Search for the cell housing the specified text and yield its [x, y] center coordinate. 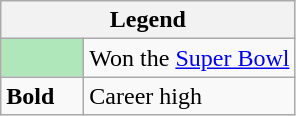
Won the Super Bowl [190, 58]
Career high [190, 96]
Bold [42, 96]
Legend [148, 20]
